Identify which cell holds the provided text, then report its (x, y) central coordinate. 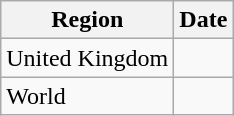
Date (204, 20)
Region (88, 20)
World (88, 96)
United Kingdom (88, 58)
